Capture the cell that displays the provided text and extract its [x, y] central coordinate. 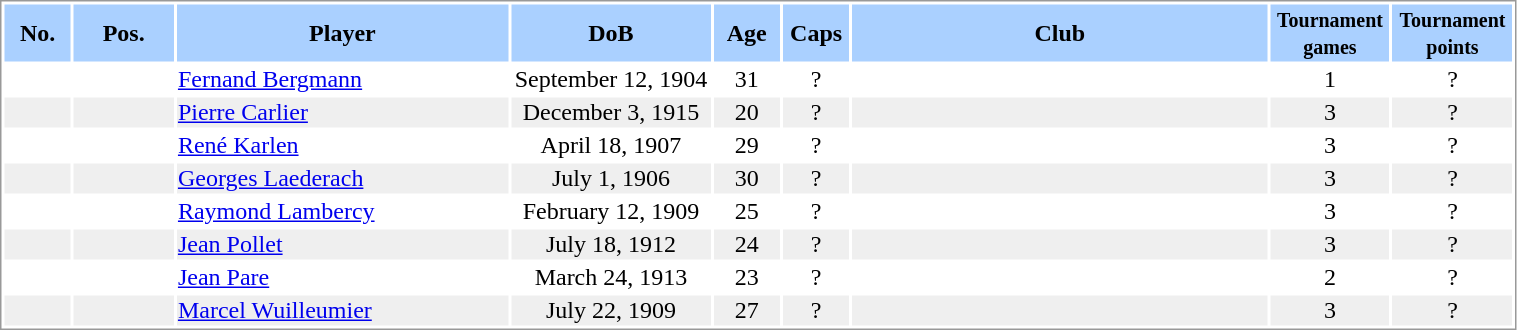
December 3, 1915 [610, 113]
September 12, 1904 [610, 79]
Tournamentpoints [1453, 32]
Caps [816, 32]
Raymond Lambercy [342, 211]
Jean Pare [342, 277]
DoB [610, 32]
February 12, 1909 [610, 211]
April 18, 1907 [610, 145]
July 22, 1909 [610, 311]
31 [747, 79]
27 [747, 311]
March 24, 1913 [610, 277]
2 [1330, 277]
Pierre Carlier [342, 113]
30 [747, 179]
No. [37, 32]
25 [747, 211]
Georges Laederach [342, 179]
1 [1330, 79]
Pos. [124, 32]
Club [1060, 32]
23 [747, 277]
July 1, 1906 [610, 179]
July 18, 1912 [610, 245]
20 [747, 113]
Fernand Bergmann [342, 79]
29 [747, 145]
Marcel Wuilleumier [342, 311]
Tournamentgames [1330, 32]
René Karlen [342, 145]
Jean Pollet [342, 245]
Player [342, 32]
24 [747, 245]
Age [747, 32]
